Provide the [x, y] coordinate of the cell's center where the given text is located.  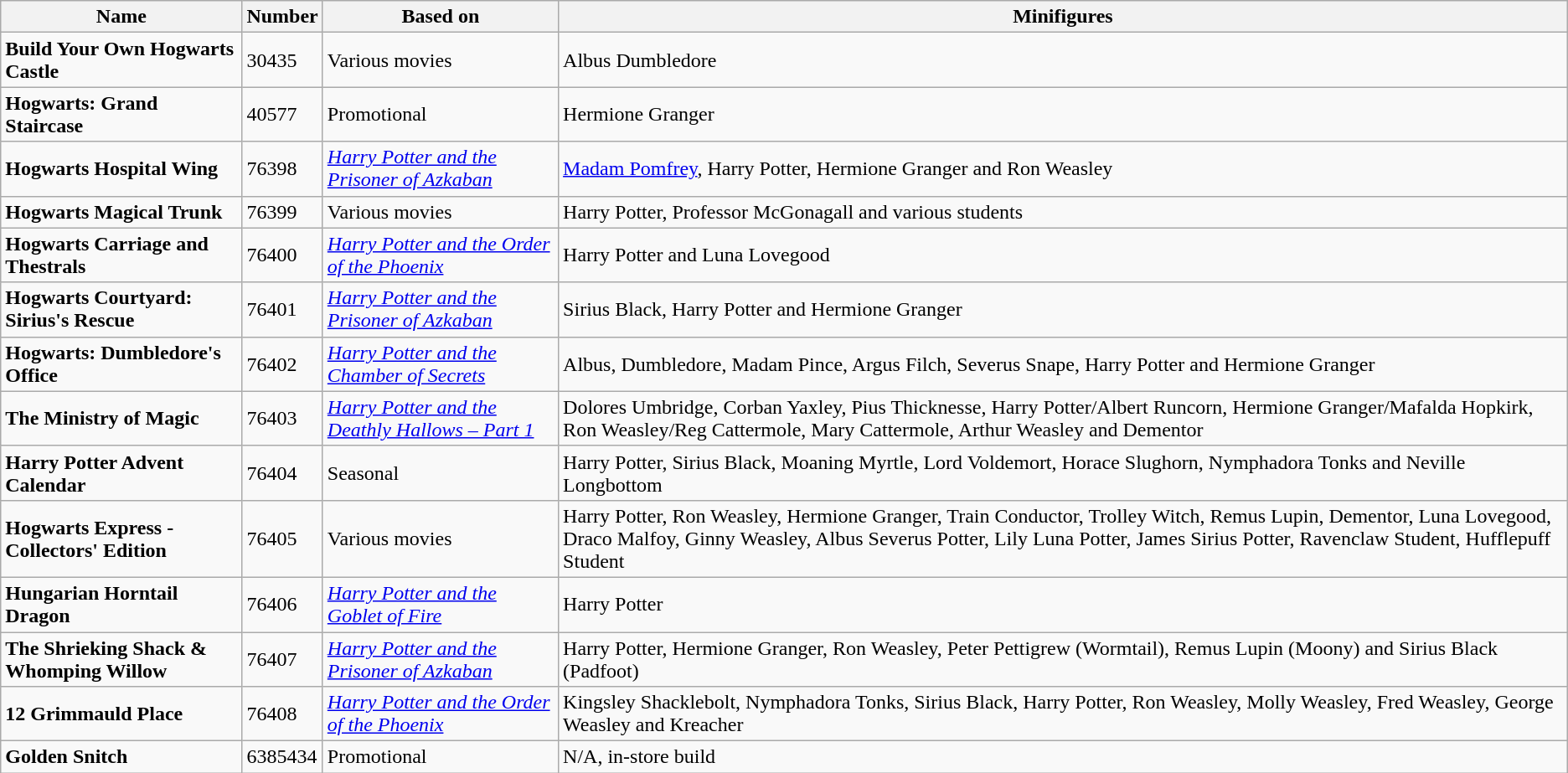
Harry Potter, Professor McGonagall and various students [1064, 212]
76402 [282, 363]
Minifigures [1064, 17]
Golden Snitch [121, 757]
Hungarian Horntail Dragon [121, 605]
Harry Potter, Sirius Black, Moaning Myrtle, Lord Voldemort, Horace Slughorn, Nymphadora Tonks and Neville Longbottom [1064, 472]
Harry Potter Advent Calendar [121, 472]
The Ministry of Magic [121, 419]
Hermione Granger [1064, 114]
Albus Dumbledore [1064, 60]
Harry Potter and the Chamber of Secrets [441, 363]
40577 [282, 114]
Name [121, 17]
Based on [441, 17]
76400 [282, 255]
Seasonal [441, 472]
30435 [282, 60]
The Shrieking Shack & Whomping Willow [121, 658]
Harry Potter and the Deathly Hallows – Part 1 [441, 419]
Hogwarts Carriage and Thestrals [121, 255]
76407 [282, 658]
76404 [282, 472]
Hogwarts Express - Collectors' Edition [121, 539]
Harry Potter, Hermione Granger, Ron Weasley, Peter Pettigrew (Wormtail), Remus Lupin (Moony) and Sirius Black (Padfoot) [1064, 658]
Harry Potter [1064, 605]
N/A, in-store build [1064, 757]
76401 [282, 310]
Hogwarts: Grand Staircase [121, 114]
76405 [282, 539]
Hogwarts Hospital Wing [121, 169]
Albus, Dumbledore, Madam Pince, Argus Filch, Severus Snape, Harry Potter and Hermione Granger [1064, 363]
Madam Pomfrey, Harry Potter, Hermione Granger and Ron Weasley [1064, 169]
Harry Potter and Luna Lovegood [1064, 255]
76398 [282, 169]
Sirius Black, Harry Potter and Hermione Granger [1064, 310]
76408 [282, 714]
Harry Potter and the Goblet of Fire [441, 605]
Number [282, 17]
76406 [282, 605]
Hogwarts: Dumbledore's Office [121, 363]
12 Grimmauld Place [121, 714]
76403 [282, 419]
Hogwarts Courtyard: Sirius's Rescue [121, 310]
6385434 [282, 757]
Build Your Own Hogwarts Castle [121, 60]
Hogwarts Magical Trunk [121, 212]
Kingsley Shacklebolt, Nymphadora Tonks, Sirius Black, Harry Potter, Ron Weasley, Molly Weasley, Fred Weasley, George Weasley and Kreacher [1064, 714]
76399 [282, 212]
